Determine the (x, y) coordinate at the center of the cell enclosing the given text.  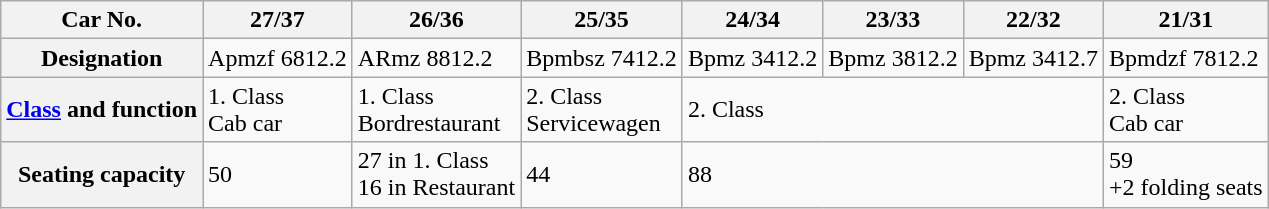
2. ClassServicewagen (602, 110)
Class and function (102, 110)
ARmz 8812.2 (436, 58)
Bpmdzf 7812.2 (1186, 58)
27/37 (278, 20)
Seating capacity (102, 174)
1. ClassBordrestaurant (436, 110)
2. ClassCab car (1186, 110)
Bpmz 3412.2 (752, 58)
23/33 (893, 20)
88 (892, 174)
2. Class (892, 110)
24/34 (752, 20)
Apmzf 6812.2 (278, 58)
59+2 folding seats (1186, 174)
44 (602, 174)
50 (278, 174)
Bpmz 3412.7 (1033, 58)
Car No. (102, 20)
26/36 (436, 20)
22/32 (1033, 20)
Bpmbsz 7412.2 (602, 58)
Bpmz 3812.2 (893, 58)
Designation (102, 58)
27 in 1. Class16 in Restaurant (436, 174)
1. ClassCab car (278, 110)
21/31 (1186, 20)
25/35 (602, 20)
